Pinpoint the cell where the given text exists, returning its [x, y] midpoint coordinate. 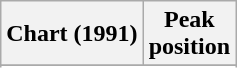
Chart (1991) [72, 34]
Peakposition [189, 34]
